Search for the cell housing the specified text and yield its [x, y] center coordinate. 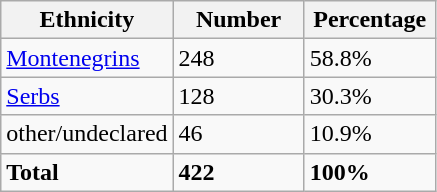
248 [238, 58]
Number [238, 20]
Total [87, 172]
422 [238, 172]
128 [238, 96]
Ethnicity [87, 20]
46 [238, 134]
Montenegrins [87, 58]
100% [370, 172]
Serbs [87, 96]
other/undeclared [87, 134]
30.3% [370, 96]
Percentage [370, 20]
58.8% [370, 58]
10.9% [370, 134]
